Search for the cell housing the specified text and yield its [X, Y] center coordinate. 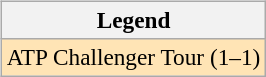
Legend [133, 20]
ATP Challenger Tour (1–1) [133, 57]
